Capture the cell that displays the provided text and extract its [X, Y] central coordinate. 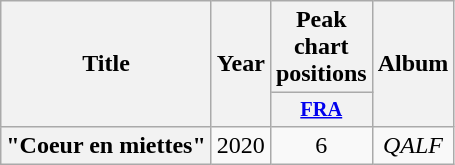
2020 [240, 145]
Peak chart positions [321, 47]
"Coeur en miettes" [106, 145]
Title [106, 64]
Album [413, 64]
QALF [413, 145]
Year [240, 64]
FRA [321, 110]
6 [321, 145]
